Scan for the cell matching the given text and deliver its [X, Y] coordinate at center. 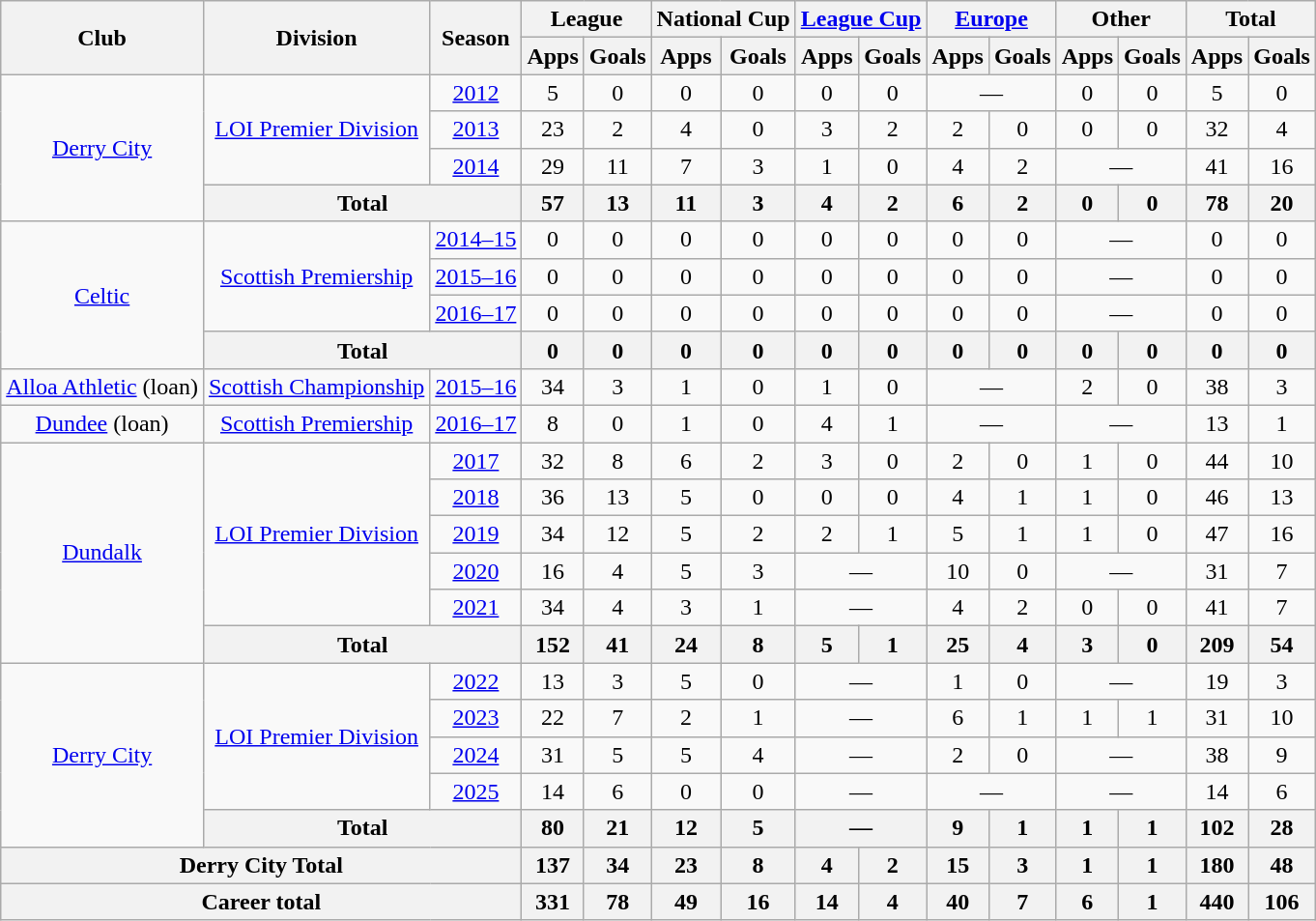
2014–15 [475, 240]
Career total [261, 902]
137 [553, 865]
20 [1282, 203]
54 [1282, 645]
57 [553, 203]
National Cup [723, 19]
Dundee (loan) [102, 423]
331 [553, 902]
Celtic [102, 295]
Alloa Athletic (loan) [102, 387]
440 [1216, 902]
24 [686, 645]
22 [553, 718]
49 [686, 902]
Division [316, 38]
Scottish Championship [316, 387]
Dundalk [102, 553]
48 [1282, 865]
Europe [991, 19]
2024 [475, 755]
2019 [475, 534]
21 [617, 828]
15 [958, 865]
League [586, 19]
Club [102, 38]
44 [1216, 461]
2023 [475, 718]
152 [553, 645]
2022 [475, 681]
180 [1216, 865]
106 [1282, 902]
Derry City Total [261, 865]
2021 [475, 608]
80 [553, 828]
Season [475, 38]
19 [1216, 681]
40 [958, 902]
2017 [475, 461]
2014 [475, 166]
36 [553, 498]
2013 [475, 130]
209 [1216, 645]
2020 [475, 571]
102 [1216, 828]
League Cup [861, 19]
29 [553, 166]
2018 [475, 498]
46 [1216, 498]
47 [1216, 534]
28 [1282, 828]
2025 [475, 791]
25 [958, 645]
Other [1121, 19]
2012 [475, 93]
